Locate the cell with the specified text and output its (X, Y) center coordinate. 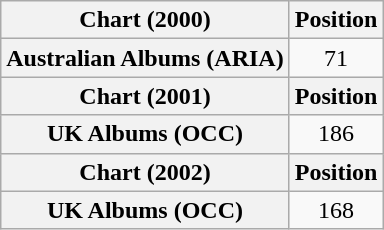
71 (336, 58)
Chart (2001) (145, 96)
Chart (2000) (145, 20)
186 (336, 134)
Australian Albums (ARIA) (145, 58)
Chart (2002) (145, 172)
168 (336, 210)
